Return [x, y] of the center of cell containing provided text 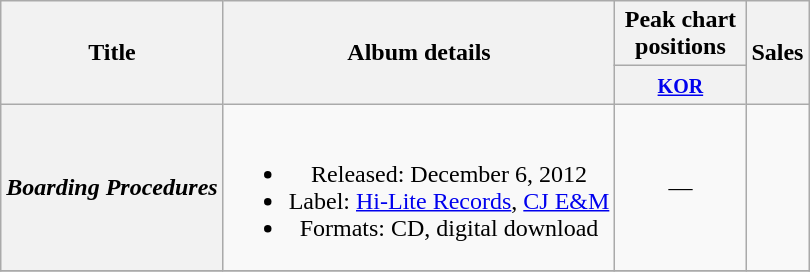
Album details [419, 52]
Released: December 6, 2012Label: Hi-Lite Records, CJ E&MFormats: CD, digital download [419, 188]
Title [112, 52]
Boarding Procedures [112, 188]
Sales [778, 52]
KOR [680, 85]
— [680, 188]
Peak chart positions [680, 34]
